Scan for the cell matching the given text and deliver its (x, y) coordinate at center. 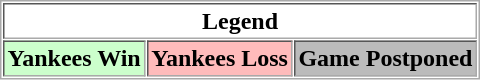
Game Postponed (386, 58)
Legend (240, 21)
Yankees Loss (220, 58)
Yankees Win (74, 58)
